Return the (x, y) coordinate for the center point of the cell that contains the specified text.  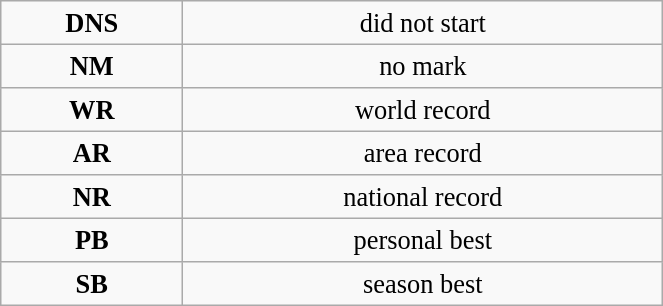
personal best (423, 240)
PB (92, 240)
did not start (423, 22)
WR (92, 109)
season best (423, 284)
world record (423, 109)
SB (92, 284)
area record (423, 153)
NM (92, 66)
national record (423, 197)
no mark (423, 66)
NR (92, 197)
DNS (92, 22)
AR (92, 153)
